Locate the cell with the specified text and output its [X, Y] center coordinate. 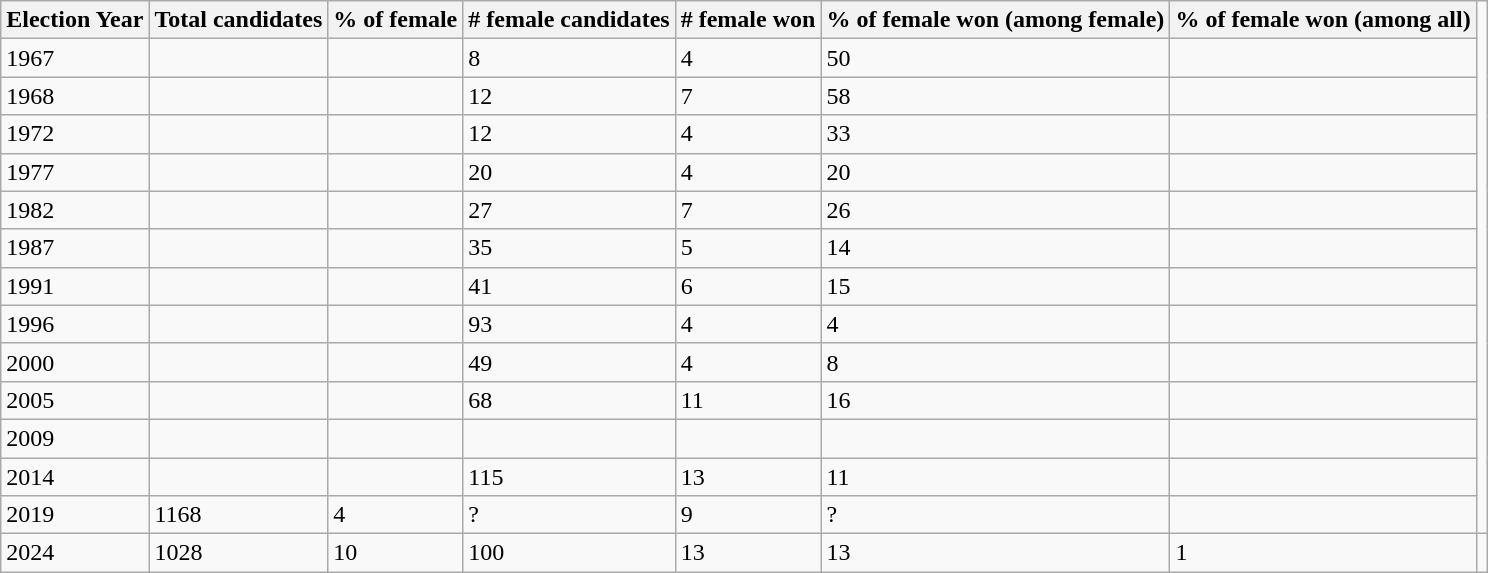
2009 [75, 438]
% of female won (among female) [996, 20]
Total candidates [238, 20]
93 [569, 324]
2005 [75, 400]
10 [396, 553]
41 [569, 286]
15 [996, 286]
1972 [75, 134]
1991 [75, 286]
33 [996, 134]
68 [569, 400]
26 [996, 210]
1028 [238, 553]
2014 [75, 477]
58 [996, 96]
% of female won (among all) [1323, 20]
1168 [238, 515]
1 [1323, 553]
# female candidates [569, 20]
1982 [75, 210]
16 [996, 400]
1996 [75, 324]
5 [748, 248]
% of female [396, 20]
100 [569, 553]
27 [569, 210]
1967 [75, 58]
1968 [75, 96]
2000 [75, 362]
1977 [75, 172]
1987 [75, 248]
9 [748, 515]
2019 [75, 515]
50 [996, 58]
35 [569, 248]
# female won [748, 20]
Election Year [75, 20]
115 [569, 477]
6 [748, 286]
2024 [75, 553]
49 [569, 362]
14 [996, 248]
